Return the [X, Y] coordinate for the center point of the cell that contains the specified text.  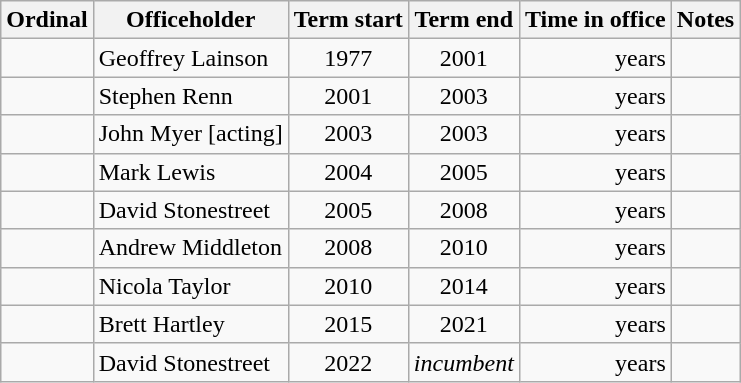
2021 [464, 324]
2004 [348, 172]
Term start [348, 20]
2015 [348, 324]
Stephen Renn [190, 96]
incumbent [464, 362]
Brett Hartley [190, 324]
1977 [348, 58]
Mark Lewis [190, 172]
2014 [464, 286]
2022 [348, 362]
Officeholder [190, 20]
Geoffrey Lainson [190, 58]
Nicola Taylor [190, 286]
John Myer [acting] [190, 134]
Ordinal [47, 20]
Time in office [595, 20]
Andrew Middleton [190, 248]
Term end [464, 20]
Notes [705, 20]
